Search for the cell housing the specified text and yield its (X, Y) center coordinate. 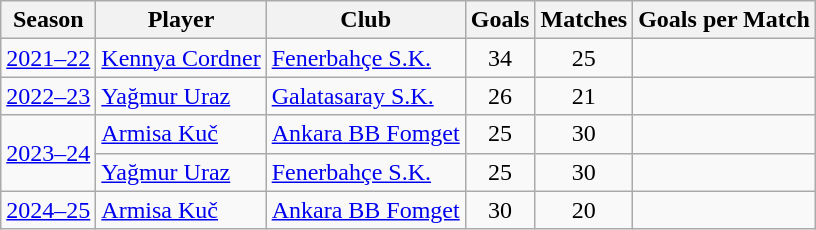
2021–22 (48, 58)
2024–25 (48, 210)
20 (584, 210)
Matches (584, 20)
Galatasaray S.K. (366, 96)
21 (584, 96)
2023–24 (48, 153)
Kennya Cordner (181, 58)
Club (366, 20)
Goals (500, 20)
26 (500, 96)
2022–23 (48, 96)
34 (500, 58)
Goals per Match (724, 20)
Player (181, 20)
Season (48, 20)
